Search for the cell housing the specified text and yield its [x, y] center coordinate. 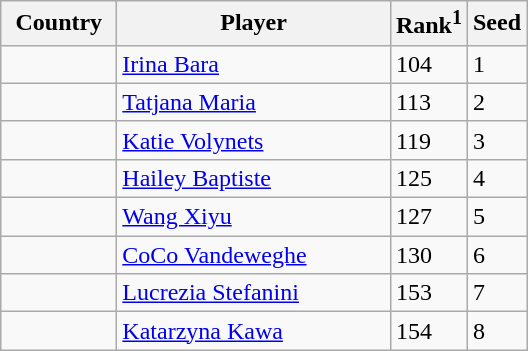
Country [59, 24]
Seed [496, 24]
Katie Volynets [254, 140]
Player [254, 24]
127 [428, 217]
Irina Bara [254, 64]
Wang Xiyu [254, 217]
153 [428, 293]
Tatjana Maria [254, 102]
7 [496, 293]
Hailey Baptiste [254, 178]
Rank1 [428, 24]
8 [496, 331]
1 [496, 64]
3 [496, 140]
4 [496, 178]
Katarzyna Kawa [254, 331]
6 [496, 255]
CoCo Vandeweghe [254, 255]
125 [428, 178]
2 [496, 102]
113 [428, 102]
154 [428, 331]
Lucrezia Stefanini [254, 293]
5 [496, 217]
119 [428, 140]
104 [428, 64]
130 [428, 255]
